Provide the [x, y] coordinate of the cell's center where the given text is located.  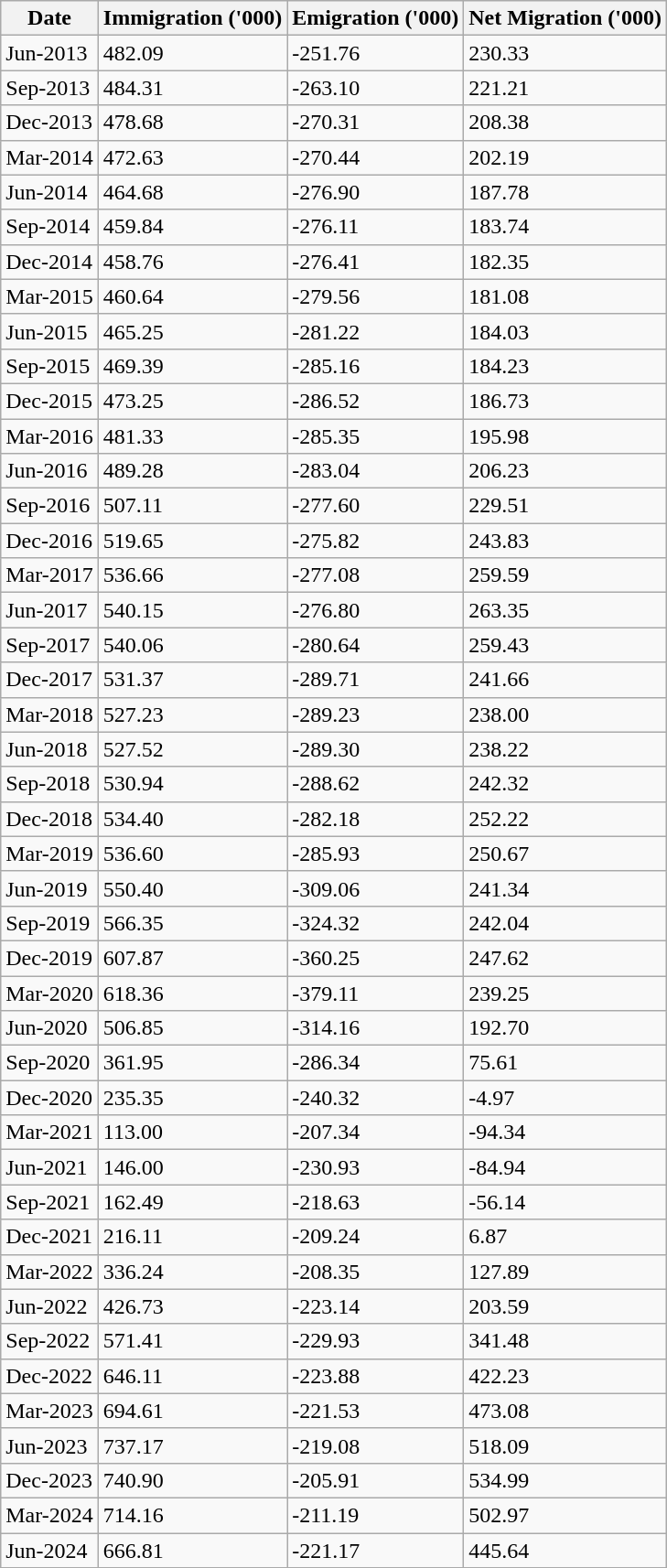
195.98 [565, 436]
-240.32 [375, 1098]
527.23 [192, 714]
243.83 [565, 541]
113.00 [192, 1133]
183.74 [565, 227]
422.23 [565, 1376]
-276.11 [375, 227]
Dec-2022 [49, 1376]
571.41 [192, 1341]
Dec-2016 [49, 541]
-285.35 [375, 436]
252.22 [565, 819]
Net Migration ('000) [565, 18]
Dec-2018 [49, 819]
221.21 [565, 88]
Jun-2015 [49, 331]
-276.41 [375, 262]
Sep-2019 [49, 923]
482.09 [192, 53]
Mar-2017 [49, 575]
Dec-2015 [49, 401]
481.33 [192, 436]
192.70 [565, 1028]
540.06 [192, 645]
Sep-2022 [49, 1341]
-276.90 [375, 192]
6.87 [565, 1237]
-205.91 [375, 1480]
238.22 [565, 749]
Dec-2020 [49, 1098]
502.97 [565, 1515]
-223.14 [375, 1306]
Jun-2016 [49, 471]
184.23 [565, 366]
-94.34 [565, 1133]
186.73 [565, 401]
566.35 [192, 923]
-314.16 [375, 1028]
-286.52 [375, 401]
534.99 [565, 1480]
-208.35 [375, 1272]
181.08 [565, 296]
536.66 [192, 575]
Jun-2019 [49, 888]
242.32 [565, 784]
229.51 [565, 506]
540.15 [192, 610]
694.61 [192, 1411]
-4.97 [565, 1098]
-280.64 [375, 645]
Dec-2021 [49, 1237]
473.08 [565, 1411]
250.67 [565, 854]
Sep-2013 [49, 88]
263.35 [565, 610]
507.11 [192, 506]
-360.25 [375, 958]
Mar-2022 [49, 1272]
Jun-2018 [49, 749]
-263.10 [375, 88]
Sep-2016 [49, 506]
-56.14 [565, 1202]
-289.30 [375, 749]
459.84 [192, 227]
Jun-2023 [49, 1445]
Mar-2016 [49, 436]
235.35 [192, 1098]
-289.23 [375, 714]
Sep-2018 [49, 784]
203.59 [565, 1306]
Sep-2015 [49, 366]
241.66 [565, 680]
146.00 [192, 1167]
618.36 [192, 993]
Mar-2018 [49, 714]
-281.22 [375, 331]
531.37 [192, 680]
208.38 [565, 123]
238.00 [565, 714]
341.48 [565, 1341]
-285.93 [375, 854]
426.73 [192, 1306]
-84.94 [565, 1167]
242.04 [565, 923]
127.89 [565, 1272]
Jun-2013 [49, 53]
-324.32 [375, 923]
-223.88 [375, 1376]
740.90 [192, 1480]
530.94 [192, 784]
-276.80 [375, 610]
202.19 [565, 157]
Dec-2014 [49, 262]
-211.19 [375, 1515]
-207.34 [375, 1133]
-219.08 [375, 1445]
-221.17 [375, 1551]
361.95 [192, 1063]
Mar-2023 [49, 1411]
Mar-2021 [49, 1133]
75.61 [565, 1063]
-289.71 [375, 680]
506.85 [192, 1028]
-283.04 [375, 471]
241.34 [565, 888]
Mar-2024 [49, 1515]
-209.24 [375, 1237]
445.64 [565, 1551]
162.49 [192, 1202]
-221.53 [375, 1411]
Jun-2021 [49, 1167]
Dec-2019 [49, 958]
336.24 [192, 1272]
Mar-2014 [49, 157]
-270.44 [375, 157]
184.03 [565, 331]
-288.62 [375, 784]
Mar-2019 [49, 854]
-277.08 [375, 575]
-229.93 [375, 1341]
536.60 [192, 854]
Mar-2015 [49, 296]
230.33 [565, 53]
Jun-2022 [49, 1306]
464.68 [192, 192]
216.11 [192, 1237]
-279.56 [375, 296]
465.25 [192, 331]
-270.31 [375, 123]
-277.60 [375, 506]
-230.93 [375, 1167]
182.35 [565, 262]
527.52 [192, 749]
-285.16 [375, 366]
-218.63 [375, 1202]
518.09 [565, 1445]
478.68 [192, 123]
473.25 [192, 401]
-286.34 [375, 1063]
666.81 [192, 1551]
714.16 [192, 1515]
646.11 [192, 1376]
-251.76 [375, 53]
259.59 [565, 575]
458.76 [192, 262]
534.40 [192, 819]
Jun-2017 [49, 610]
519.65 [192, 541]
Jun-2014 [49, 192]
469.39 [192, 366]
Mar-2020 [49, 993]
187.78 [565, 192]
737.17 [192, 1445]
-309.06 [375, 888]
Jun-2020 [49, 1028]
472.63 [192, 157]
Dec-2013 [49, 123]
Dec-2023 [49, 1480]
460.64 [192, 296]
607.87 [192, 958]
-275.82 [375, 541]
Jun-2024 [49, 1551]
259.43 [565, 645]
Emigration ('000) [375, 18]
Date [49, 18]
484.31 [192, 88]
Immigration ('000) [192, 18]
Sep-2020 [49, 1063]
Sep-2014 [49, 227]
Sep-2021 [49, 1202]
Dec-2017 [49, 680]
550.40 [192, 888]
-379.11 [375, 993]
489.28 [192, 471]
-282.18 [375, 819]
206.23 [565, 471]
247.62 [565, 958]
239.25 [565, 993]
Sep-2017 [49, 645]
